Return (X, Y) of the center of cell containing provided text 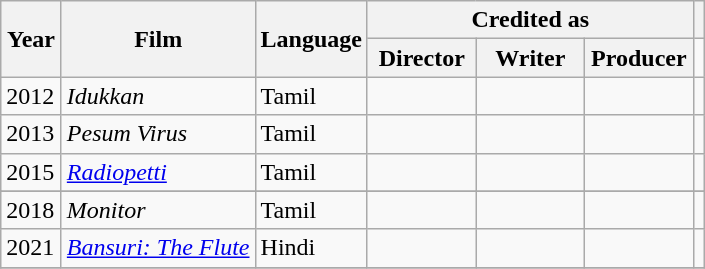
Hindi (311, 248)
Year (32, 39)
2012 (32, 96)
Pesum Virus (158, 134)
Bansuri: The Flute (158, 248)
2021 (32, 248)
Radiopetti (158, 172)
Director (422, 58)
Writer (530, 58)
Idukkan (158, 96)
Monitor (158, 210)
Language (311, 39)
2013 (32, 134)
2015 (32, 172)
2018 (32, 210)
Film (158, 39)
Credited as (530, 20)
Producer (640, 58)
